Capture the cell that displays the provided text and extract its (X, Y) central coordinate. 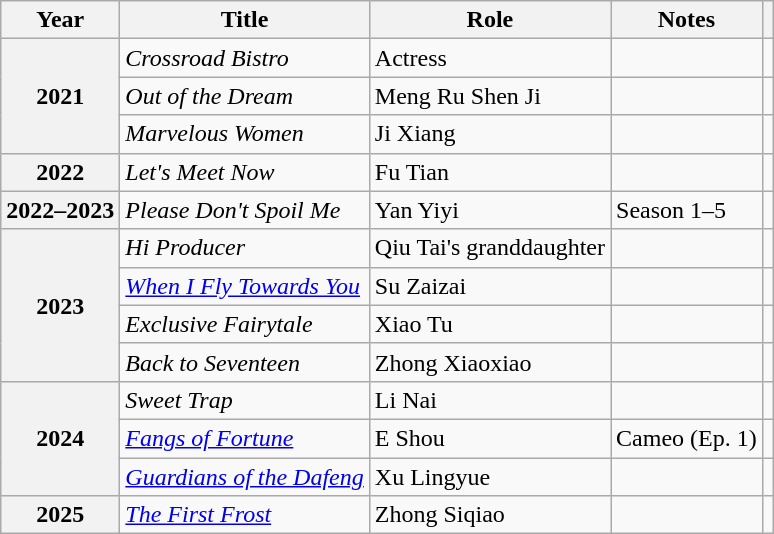
Qiu Tai's granddaughter (490, 248)
2023 (60, 305)
Please Don't Spoil Me (244, 210)
Su Zaizai (490, 286)
Sweet Trap (244, 400)
When I Fly Towards You (244, 286)
The First Frost (244, 515)
2022 (60, 172)
Fu Tian (490, 172)
Actress (490, 58)
Cameo (Ep. 1) (687, 438)
Li Nai (490, 400)
Xiao Tu (490, 324)
Fangs of Fortune (244, 438)
2021 (60, 96)
Exclusive Fairytale (244, 324)
2025 (60, 515)
Zhong Siqiao (490, 515)
Yan Yiyi (490, 210)
Zhong Xiaoxiao (490, 362)
Let's Meet Now (244, 172)
Role (490, 20)
Crossroad Bistro (244, 58)
Notes (687, 20)
Hi Producer (244, 248)
Meng Ru Shen Ji (490, 96)
Guardians of the Dafeng (244, 477)
Out of the Dream (244, 96)
E Shou (490, 438)
Season 1–5 (687, 210)
Marvelous Women (244, 134)
2022–2023 (60, 210)
Back to Seventeen (244, 362)
Title (244, 20)
Xu Lingyue (490, 477)
Ji Xiang (490, 134)
Year (60, 20)
2024 (60, 438)
